Output the [X, Y] coordinate of the center of the cell containing the given text.  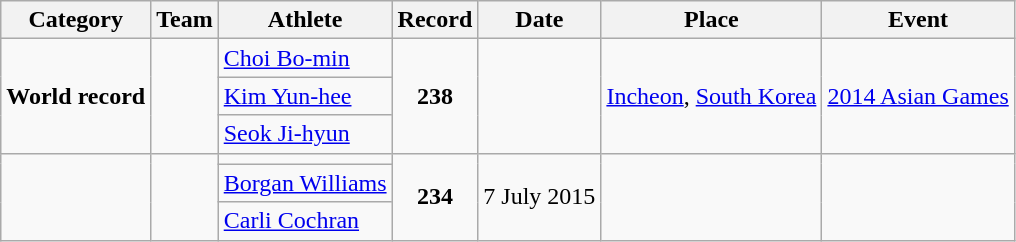
Team [185, 20]
Kim Yun-hee [305, 96]
Event [918, 20]
Incheon, South Korea [712, 96]
Seok Ji-hyun [305, 134]
Place [712, 20]
Date [540, 20]
Carli Cochran [305, 221]
Category [76, 20]
Athlete [305, 20]
Choi Bo-min [305, 58]
238 [435, 96]
234 [435, 196]
7 July 2015 [540, 196]
Record [435, 20]
2014 Asian Games [918, 96]
Borgan Williams [305, 183]
World record [76, 96]
